Identify which cell holds the provided text, then report its (X, Y) central coordinate. 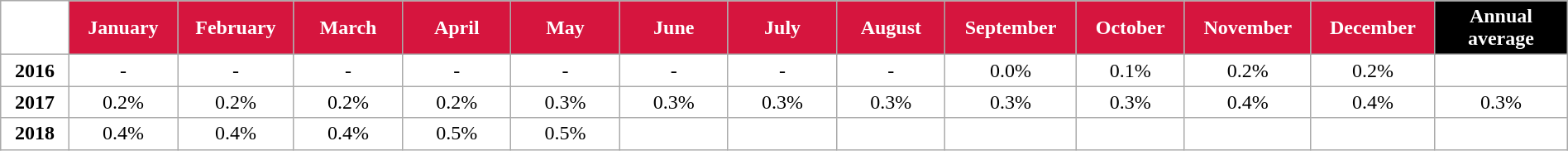
May (566, 28)
2016 (35, 71)
February (237, 28)
September (1011, 28)
Annual average (1502, 28)
March (347, 28)
July (782, 28)
0.0% (1011, 71)
2017 (35, 102)
2018 (35, 134)
August (892, 28)
0.1% (1130, 71)
December (1373, 28)
April (457, 28)
June (673, 28)
November (1247, 28)
October (1130, 28)
January (122, 28)
